Capture the cell that displays the provided text and extract its [x, y] central coordinate. 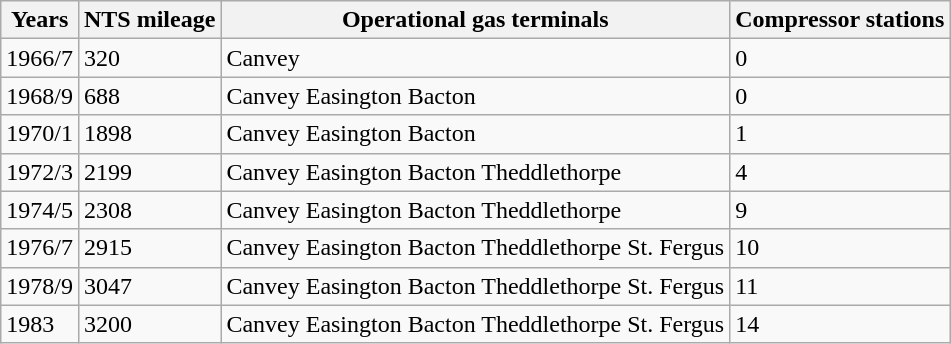
1974/5 [40, 210]
1968/9 [40, 96]
NTS mileage [149, 20]
2199 [149, 172]
1978/9 [40, 286]
14 [840, 324]
1972/3 [40, 172]
Canvey [476, 58]
2308 [149, 210]
1970/1 [40, 134]
3047 [149, 286]
3200 [149, 324]
1983 [40, 324]
10 [840, 248]
320 [149, 58]
11 [840, 286]
Compressor stations [840, 20]
9 [840, 210]
1976/7 [40, 248]
Years [40, 20]
Operational gas terminals [476, 20]
2915 [149, 248]
1966/7 [40, 58]
1898 [149, 134]
1 [840, 134]
4 [840, 172]
688 [149, 96]
